Return [X, Y] of the center of cell containing provided text 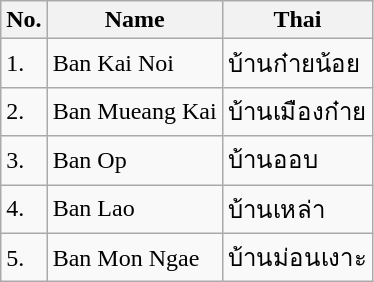
Name [134, 20]
4. [24, 208]
บ้านก๋ายน้อย [298, 64]
5. [24, 258]
บ้านออบ [298, 160]
No. [24, 20]
Ban Op [134, 160]
Ban Mon Ngae [134, 258]
Ban Lao [134, 208]
บ้านเหล่า [298, 208]
Ban Mueang Kai [134, 112]
บ้านม่อนเงาะ [298, 258]
บ้านเมืองก๋าย [298, 112]
3. [24, 160]
1. [24, 64]
2. [24, 112]
Ban Kai Noi [134, 64]
Thai [298, 20]
